Return the [x, y] coordinate for the center point of the cell that contains the specified text.  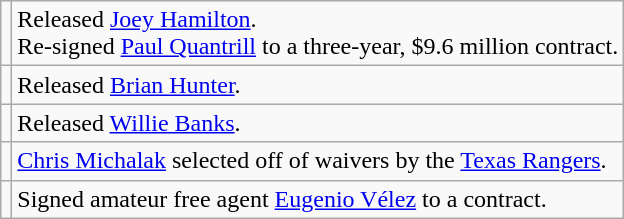
Released Brian Hunter. [318, 85]
Chris Michalak selected off of waivers by the Texas Rangers. [318, 161]
Signed amateur free agent Eugenio Vélez to a contract. [318, 199]
Released Joey Hamilton. Re-signed Paul Quantrill to a three-year, $9.6 million contract. [318, 34]
Released Willie Banks. [318, 123]
